For the text-containing cell, return its midpoint in [x, y] coordinate format. 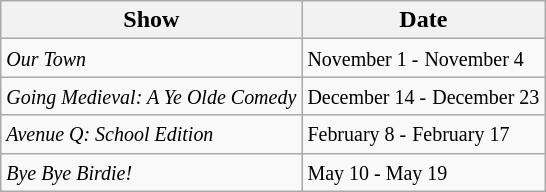
Avenue Q: School Edition [152, 134]
Date [424, 20]
Going Medieval: A Ye Olde Comedy [152, 96]
Our Town [152, 58]
Bye Bye Birdie! [152, 172]
December 14 - December 23 [424, 96]
Show [152, 20]
May 10 - May 19 [424, 172]
February 8 - February 17 [424, 134]
November 1 - November 4 [424, 58]
